Detect which cell encompasses the target text, then output its (X, Y) center coordinate. 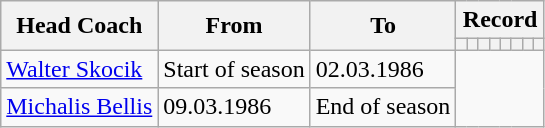
Record (500, 20)
Start of season (234, 69)
To (383, 26)
Michalis Bellis (80, 107)
Head Coach (80, 26)
09.03.1986 (234, 107)
End of season (383, 107)
Walter Skocik (80, 69)
02.03.1986 (383, 69)
From (234, 26)
